Output the [X, Y] coordinate of the center of the cell containing the given text.  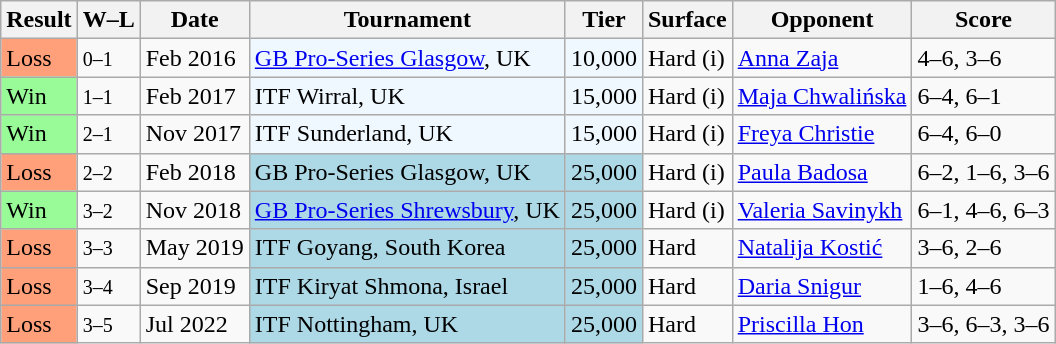
0–1 [108, 58]
Valeria Savinykh [822, 210]
Result [39, 20]
Tier [604, 20]
Nov 2017 [194, 134]
Jul 2022 [194, 324]
2–1 [108, 134]
ITF Nottingham, UK [407, 324]
3–3 [108, 248]
6–2, 1–6, 3–6 [984, 172]
3–6, 2–6 [984, 248]
Anna Zaja [822, 58]
Feb 2017 [194, 96]
Daria Snigur [822, 286]
Feb 2016 [194, 58]
GB Pro-Series Shrewsbury, UK [407, 210]
2–2 [108, 172]
10,000 [604, 58]
ITF Wirral, UK [407, 96]
Surface [687, 20]
W–L [108, 20]
6–4, 6–0 [984, 134]
Nov 2018 [194, 210]
Sep 2019 [194, 286]
Paula Badosa [822, 172]
3–2 [108, 210]
Freya Christie [822, 134]
Tournament [407, 20]
ITF Goyang, South Korea [407, 248]
6–1, 4–6, 6–3 [984, 210]
May 2019 [194, 248]
Opponent [822, 20]
Priscilla Hon [822, 324]
3–5 [108, 324]
Feb 2018 [194, 172]
Date [194, 20]
Natalija Kostić [822, 248]
Maja Chwalińska [822, 96]
4–6, 3–6 [984, 58]
ITF Kiryat Shmona, Israel [407, 286]
Score [984, 20]
3–6, 6–3, 3–6 [984, 324]
ITF Sunderland, UK [407, 134]
1–1 [108, 96]
6–4, 6–1 [984, 96]
1–6, 4–6 [984, 286]
3–4 [108, 286]
